Return [X, Y] of the center of cell containing provided text 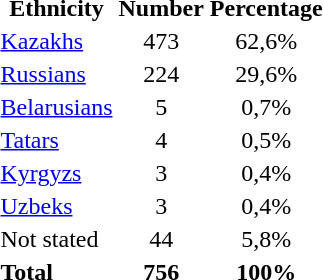
44 [161, 239]
224 [161, 74]
5 [161, 107]
4 [161, 140]
473 [161, 41]
